Search for the cell housing the specified text and yield its (X, Y) center coordinate. 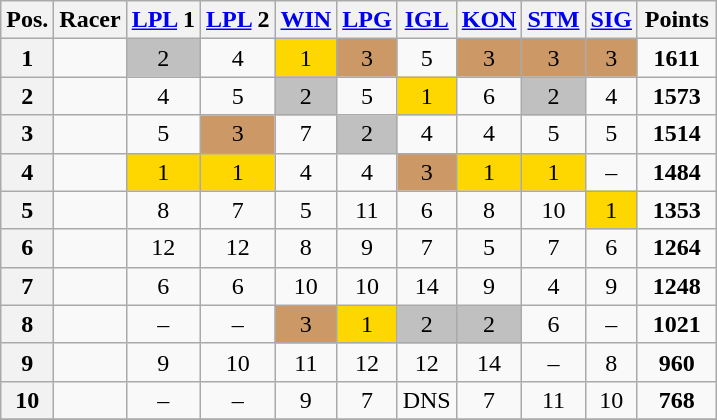
KON (489, 20)
1514 (676, 134)
Points (676, 20)
LPL 1 (163, 20)
768 (676, 400)
Pos. (28, 20)
LPL 2 (238, 20)
1353 (676, 210)
STM (554, 20)
WIN (306, 20)
1573 (676, 96)
1021 (676, 324)
LPG (367, 20)
1611 (676, 58)
Racer (90, 20)
DNS (426, 400)
960 (676, 362)
1248 (676, 286)
SIG (611, 20)
1264 (676, 248)
1484 (676, 172)
IGL (426, 20)
